Detect which cell encompasses the target text, then output its [X, Y] center coordinate. 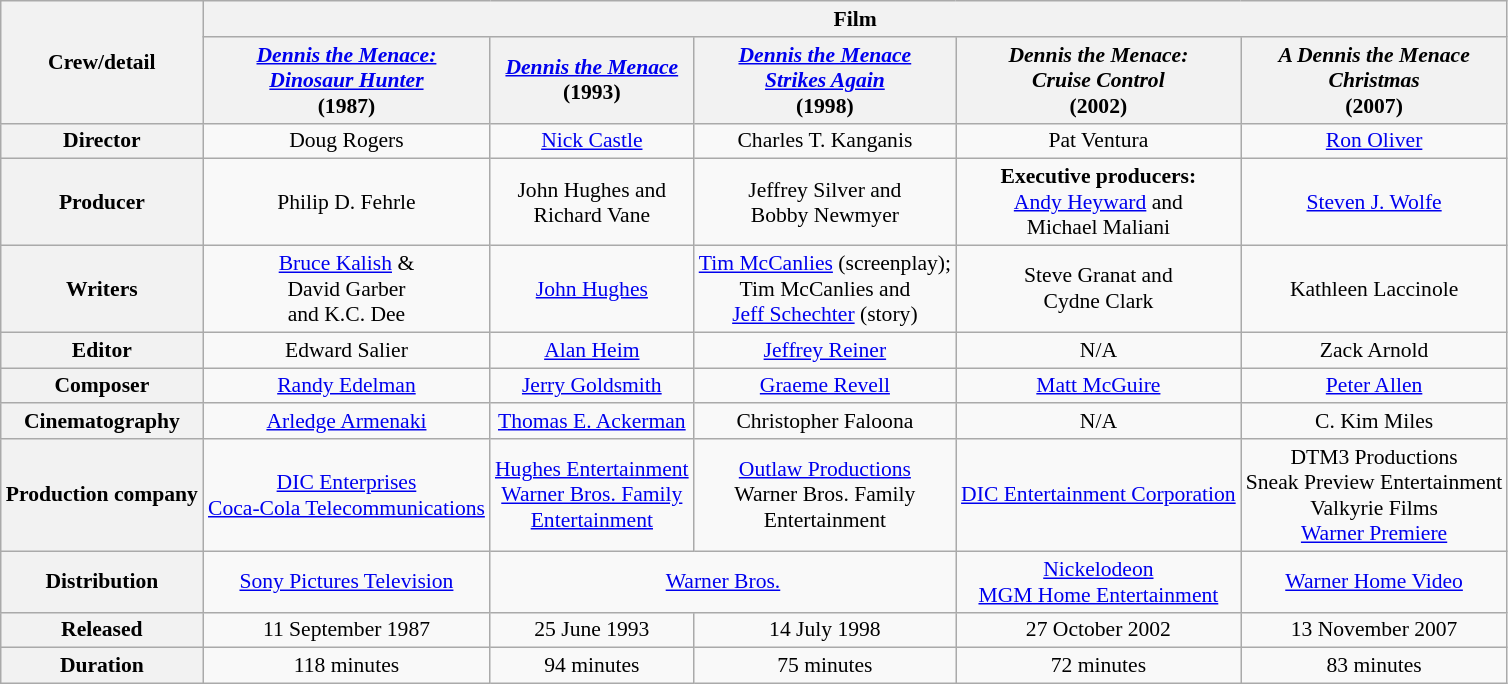
Doug Rogers [346, 141]
Jerry Goldsmith [592, 386]
John Hughes and Richard Vane [592, 202]
72 minutes [1098, 666]
Pat Ventura [1098, 141]
Production company [102, 495]
Edward Salier [346, 350]
Dennis the Menace(1993) [592, 80]
Cinematography [102, 422]
Composer [102, 386]
Steven J. Wolfe [1374, 202]
Thomas E. Ackerman [592, 422]
Writers [102, 290]
Hughes EntertainmentWarner Bros. FamilyEntertainment [592, 495]
Dennis the Menace:Dinosaur Hunter(1987) [346, 80]
Randy Edelman [346, 386]
Executive producers:Andy Heyward and Michael Maliani [1098, 202]
Zack Arnold [1374, 350]
83 minutes [1374, 666]
13 November 2007 [1374, 630]
Graeme Revell [825, 386]
Film [855, 19]
118 minutes [346, 666]
94 minutes [592, 666]
Warner Bros. [723, 582]
Christopher Faloona [825, 422]
Tim McCanlies (screenplay);Tim McCanlies and Jeff Schechter (story) [825, 290]
Jeffrey Silver and Bobby Newmyer [825, 202]
Philip D. Fehrle [346, 202]
Sony Pictures Television [346, 582]
Jeffrey Reiner [825, 350]
Ron Oliver [1374, 141]
NickelodeonMGM Home Entertainment [1098, 582]
DIC EnterprisesCoca-Cola Telecommunications [346, 495]
Matt McGuire [1098, 386]
Charles T. Kanganis [825, 141]
Steve Granat and Cydne Clark [1098, 290]
Dennis the MenaceStrikes Again(1998) [825, 80]
Alan Heim [592, 350]
Arledge Armenaki [346, 422]
DTM3 ProductionsSneak Preview EntertainmentValkyrie FilmsWarner Premiere [1374, 495]
25 June 1993 [592, 630]
Bruce Kalish & David Garber and K.C. Dee [346, 290]
Kathleen Laccinole [1374, 290]
Released [102, 630]
75 minutes [825, 666]
Outlaw ProductionsWarner Bros. Family Entertainment [825, 495]
Warner Home Video [1374, 582]
Nick Castle [592, 141]
Producer [102, 202]
Editor [102, 350]
Dennis the Menace:Cruise Control(2002) [1098, 80]
Peter Allen [1374, 386]
Director [102, 141]
John Hughes [592, 290]
Duration [102, 666]
14 July 1998 [825, 630]
27 October 2002 [1098, 630]
A Dennis the MenaceChristmas(2007) [1374, 80]
Crew/detail [102, 62]
DIC Entertainment Corporation [1098, 495]
Distribution [102, 582]
11 September 1987 [346, 630]
C. Kim Miles [1374, 422]
